Scan for the cell matching the given text and deliver its (x, y) coordinate at center. 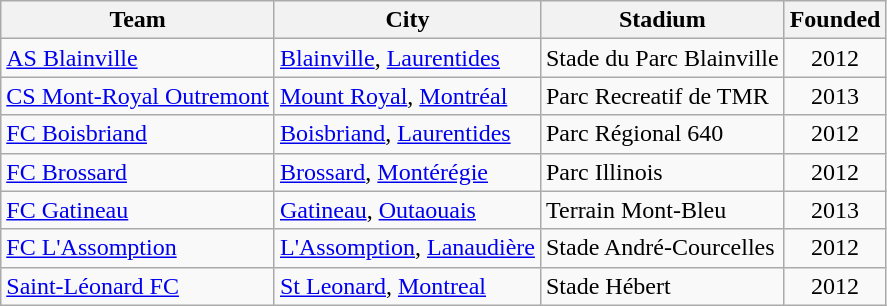
Stade Hébert (662, 286)
Brossard, Montérégie (407, 172)
Stade du Parc Blainville (662, 58)
FC Boisbriand (138, 134)
Parc Recreatif de TMR (662, 96)
Stade André-Courcelles (662, 248)
Founded (835, 20)
L'Assomption, Lanaudière (407, 248)
St Leonard, Montreal (407, 286)
CS Mont-Royal Outremont (138, 96)
AS Blainville (138, 58)
Team (138, 20)
City (407, 20)
Stadium (662, 20)
FC L'Assomption (138, 248)
Gatineau, Outaouais (407, 210)
Mount Royal, Montréal (407, 96)
Saint-Léonard FC (138, 286)
FC Gatineau (138, 210)
Parc Illinois (662, 172)
FC Brossard (138, 172)
Boisbriand, Laurentides (407, 134)
Parc Régional 640 (662, 134)
Terrain Mont-Bleu (662, 210)
Blainville, Laurentides (407, 58)
